Identify which cell holds the provided text, then report its [X, Y] central coordinate. 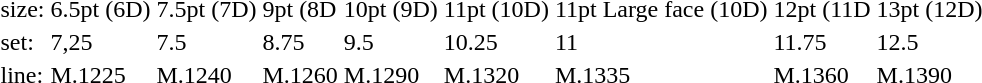
9.5 [390, 42]
11 [661, 42]
7.5 [206, 42]
11.75 [822, 42]
10.25 [496, 42]
8.75 [300, 42]
7,25 [100, 42]
